Pinpoint the cell where the given text exists, returning its (x, y) midpoint coordinate. 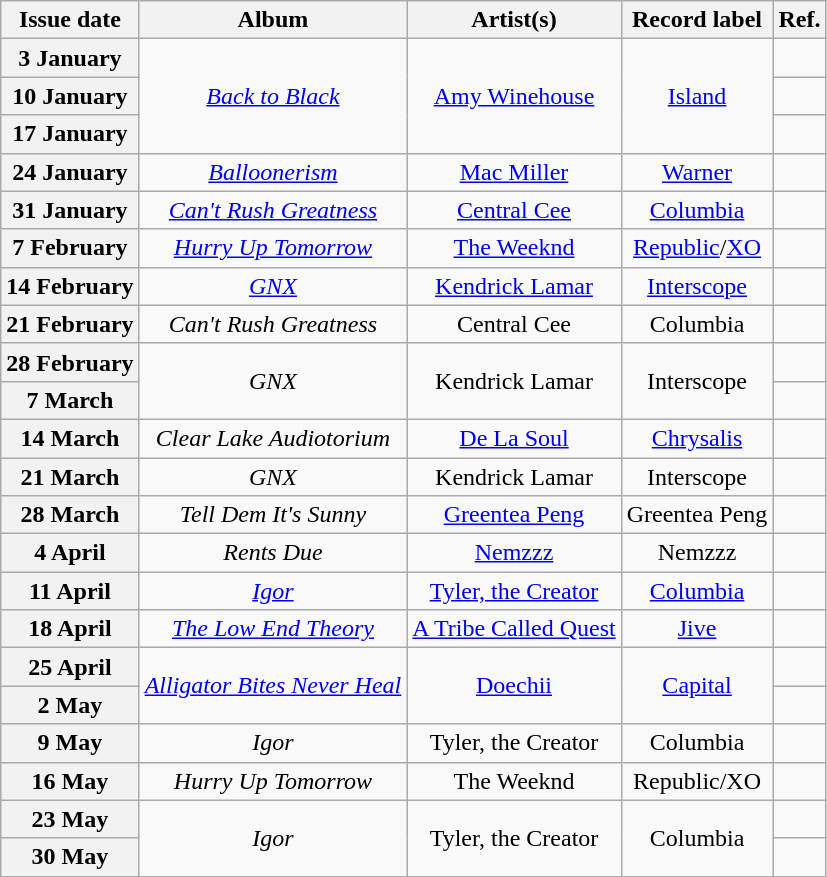
Island (697, 96)
Tell Dem It's Sunny (273, 515)
Rents Due (273, 553)
14 March (70, 438)
24 January (70, 172)
30 May (70, 857)
28 March (70, 515)
31 January (70, 210)
Balloonerism (273, 172)
7 February (70, 248)
11 April (70, 591)
14 February (70, 286)
Jive (697, 629)
Artist(s) (514, 20)
Capital (697, 686)
Back to Black (273, 96)
7 March (70, 400)
Alligator Bites Never Heal (273, 686)
21 March (70, 477)
Amy Winehouse (514, 96)
23 May (70, 819)
18 April (70, 629)
17 January (70, 134)
Warner (697, 172)
3 January (70, 58)
10 January (70, 96)
Clear Lake Audiotorium (273, 438)
Album (273, 20)
De La Soul (514, 438)
2 May (70, 705)
25 April (70, 667)
4 April (70, 553)
Ref. (800, 20)
21 February (70, 324)
A Tribe Called Quest (514, 629)
Issue date (70, 20)
Chrysalis (697, 438)
Record label (697, 20)
Doechii (514, 686)
9 May (70, 743)
16 May (70, 781)
28 February (70, 362)
Mac Miller (514, 172)
The Low End Theory (273, 629)
